For the text-containing cell, return its midpoint in [X, Y] coordinate format. 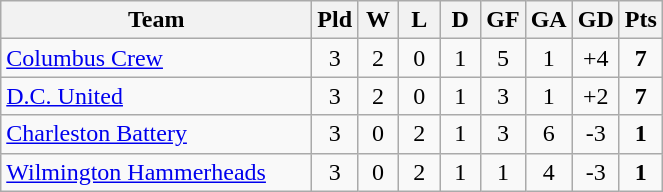
GD [596, 20]
4 [548, 172]
Pts [640, 20]
W [378, 20]
Pld [335, 20]
+2 [596, 96]
Columbus Crew [156, 58]
D.C. United [156, 96]
Team [156, 20]
D [460, 20]
6 [548, 134]
Wilmington Hammerheads [156, 172]
5 [503, 58]
+4 [596, 58]
GA [548, 20]
GF [503, 20]
L [420, 20]
Charleston Battery [156, 134]
